Find where the given text appears and provide that cell's center as (X, Y) coordinate. 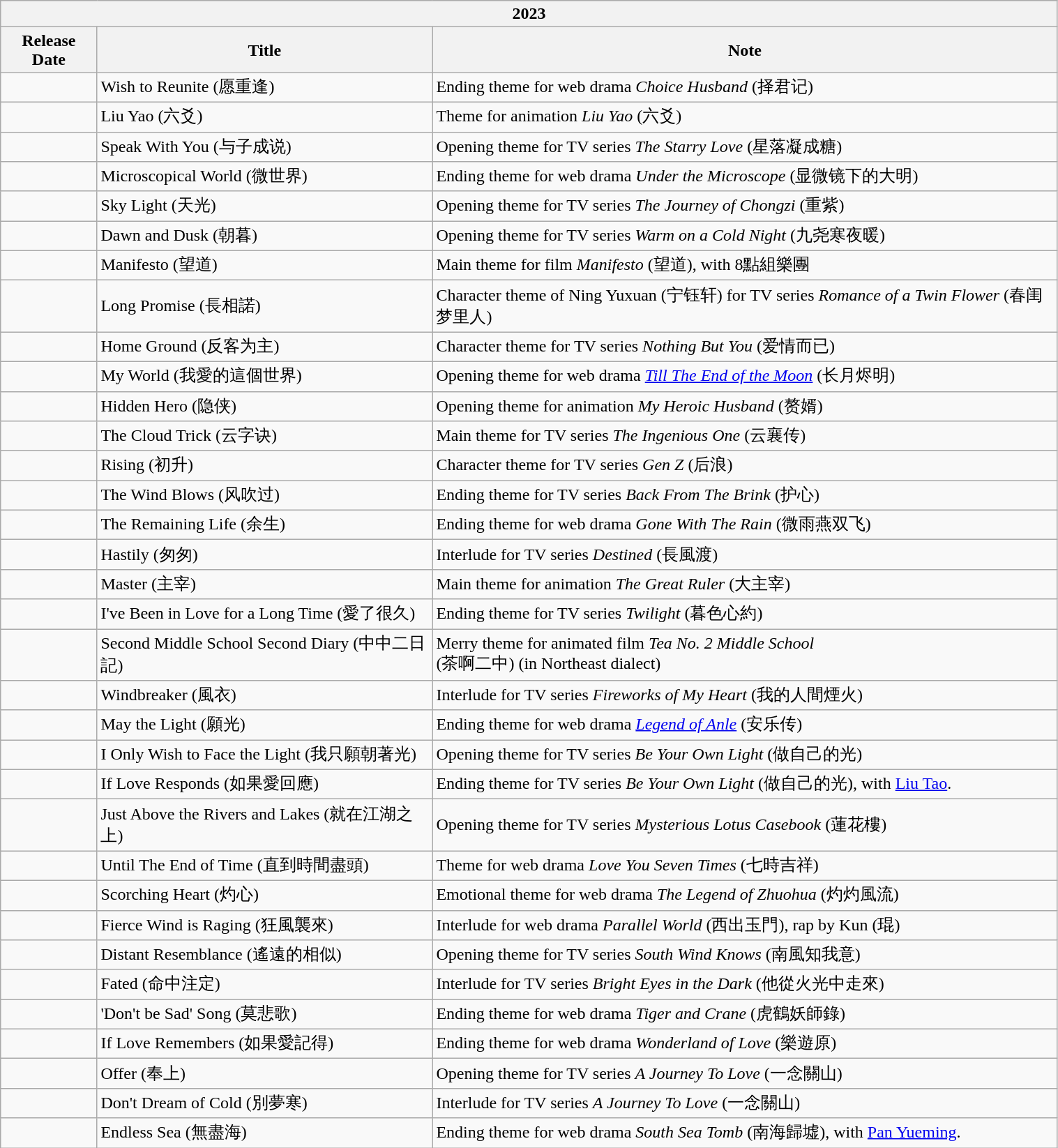
Opening theme for web drama Till The End of the Moon (长月烬明) (745, 377)
Character theme of Ning Yuxuan (宁钰轩) for TV series Romance of a Twin Flower (春闺梦里人) (745, 306)
Interlude for web drama Parallel World (西出玉門), rap by Kun (琨) (745, 925)
Theme for animation Liu Yao (六爻) (745, 117)
Opening theme for TV series Warm on a Cold Night (九尧寒夜暖) (745, 236)
Merry theme for animated film Tea No. 2 Middle School(茶啊二中) (in Northeast dialect) (745, 655)
Dawn and Dusk (朝暮) (265, 236)
Ending theme for web drama Wonderland of Love (樂遊原) (745, 1043)
Character theme for TV series Nothing But You (爱情而已) (745, 347)
Manifesto (望道) (265, 265)
Sky Light (天光) (265, 206)
Just Above the Rivers and Lakes (就在江湖之上) (265, 825)
Hidden Hero (隐侠) (265, 406)
Opening theme for TV series A Journey To Love (一念關山) (745, 1074)
Offer (奉上) (265, 1074)
Theme for web drama Love You Seven Times (七時吉祥) (745, 866)
Windbreaker (風衣) (265, 696)
'Don't be Sad' Song (莫悲歌) (265, 1014)
Opening theme for animation My Heroic Husband (赘婿) (745, 406)
The Wind Blows (风吹过) (265, 495)
Note (745, 50)
Ending theme for web drama Gone With The Rain (微雨燕双飞) (745, 524)
Character theme for TV series Gen Z (后浪) (745, 466)
Interlude for TV series Fireworks of My Heart (我的人間煙火) (745, 696)
Interlude for TV series Bright Eyes in the Dark (他從火光中走來) (745, 985)
Home Ground (反客为主) (265, 347)
Opening theme for TV series The Journey of Chongzi (重紫) (745, 206)
Fated (命中注定) (265, 985)
The Cloud Trick (云字诀) (265, 437)
If Love Remembers (如果愛記得) (265, 1043)
Interlude for TV series Destined (長風渡) (745, 555)
Distant Resemblance (遙遠的相似) (265, 956)
Opening theme for TV series Mysterious Lotus Casebook (蓮花樓) (745, 825)
Master (主宰) (265, 584)
Opening theme for TV series South Wind Knows (南風知我意) (745, 956)
Main theme for film Manifesto (望道), with 8點組樂團 (745, 265)
Main theme for animation The Great Ruler (大主宰) (745, 584)
If Love Responds (如果愛回應) (265, 784)
Long Promise (長相諾) (265, 306)
Hastily (匆匆) (265, 555)
Fierce Wind is Raging (狂風襲來) (265, 925)
Don't Dream of Cold (別夢寒) (265, 1103)
The Remaining Life (余生) (265, 524)
Ending theme for web drama Under the Microscope (显微镜下的大明) (745, 177)
Ending theme for TV series Be Your Own Light (做自己的光), with Liu Tao. (745, 784)
Main theme for TV series The Ingenious One (云襄传) (745, 437)
Opening theme for TV series Be Your Own Light (做自己的光) (745, 755)
Ending theme for TV series Back From The Brink (护心) (745, 495)
Until The End of Time (直到時間盡頭) (265, 866)
Emotional theme for web drama The Legend of Zhuohua (灼灼風流) (745, 896)
My World (我愛的這個世界) (265, 377)
2023 (529, 14)
Speak With You (与子成说) (265, 146)
Ending theme for web drama Legend of Anle (安乐传) (745, 725)
Interlude for TV series A Journey To Love (一念關山) (745, 1103)
I've Been in Love for a Long Time (愛了很久) (265, 614)
Wish to Reunite (愿重逢) (265, 88)
Ending theme for web drama Choice Husband (择君记) (745, 88)
Liu Yao (六爻) (265, 117)
Rising (初升) (265, 466)
Endless Sea (無盡海) (265, 1133)
Title (265, 50)
Opening theme for TV series The Starry Love (星落凝成糖) (745, 146)
Ending theme for web drama South Sea Tomb (南海歸墟), with Pan Yueming. (745, 1133)
Ending theme for TV series Twilight (暮色心約) (745, 614)
Microscopical World (微世界) (265, 177)
May the Light (願光) (265, 725)
I Only Wish to Face the Light (我只願朝著光) (265, 755)
Scorching Heart (灼心) (265, 896)
Release Date (49, 50)
Second Middle School Second Diary (中中二日記) (265, 655)
Ending theme for web drama Tiger and Crane (虎鶴妖師錄) (745, 1014)
